Provide the (X, Y) coordinate of the cell's center where the given text is located.  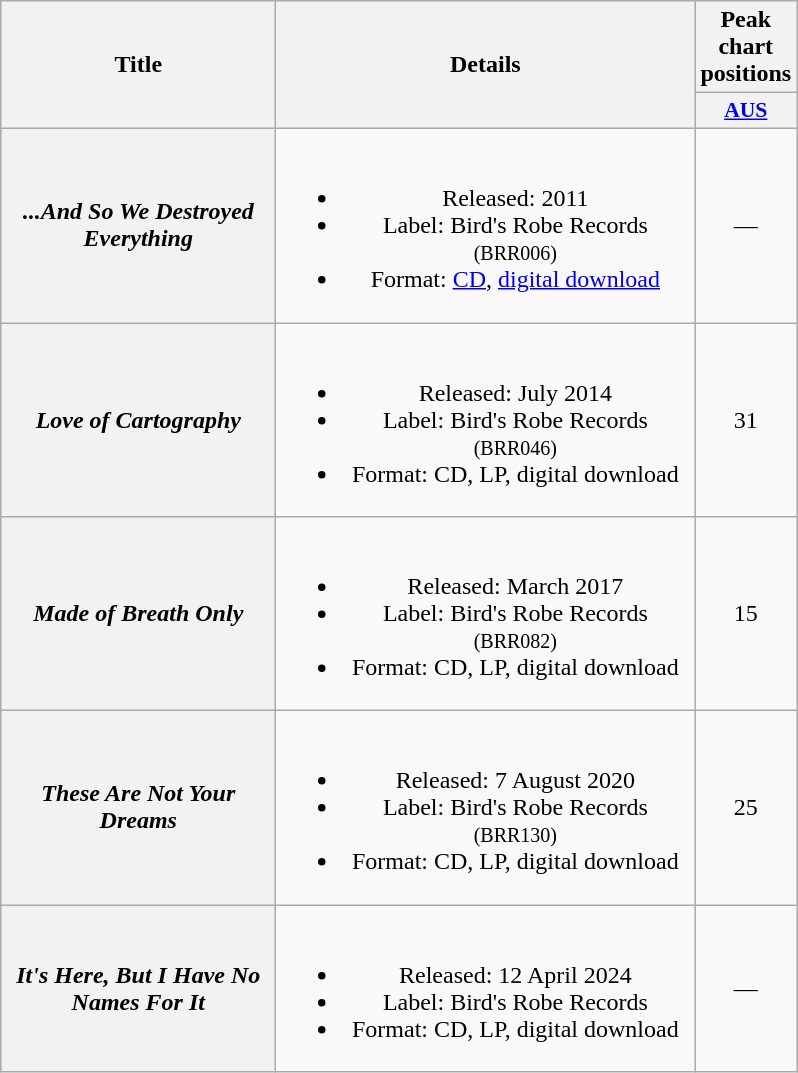
Love of Cartography (138, 419)
AUS (746, 111)
31 (746, 419)
15 (746, 614)
Released: 12 April 2024Label: Bird's Robe RecordsFormat: CD, LP, digital download (486, 988)
Released: 2011Label: Bird's Robe Records (BRR006)Format: CD, digital download (486, 225)
Released: 7 August 2020Label: Bird's Robe Records (BRR130)Format: CD, LP, digital download (486, 808)
These Are Not Your Dreams (138, 808)
It's Here, But I Have No Names For It (138, 988)
Title (138, 65)
25 (746, 808)
Peak chart positions (746, 47)
...And So We Destroyed Everything (138, 225)
Released: March 2017Label: Bird's Robe Records (BRR082)Format: CD, LP, digital download (486, 614)
Made of Breath Only (138, 614)
Released: July 2014Label: Bird's Robe Records (BRR046)Format: CD, LP, digital download (486, 419)
Details (486, 65)
